Return [X, Y] of the center of cell containing provided text 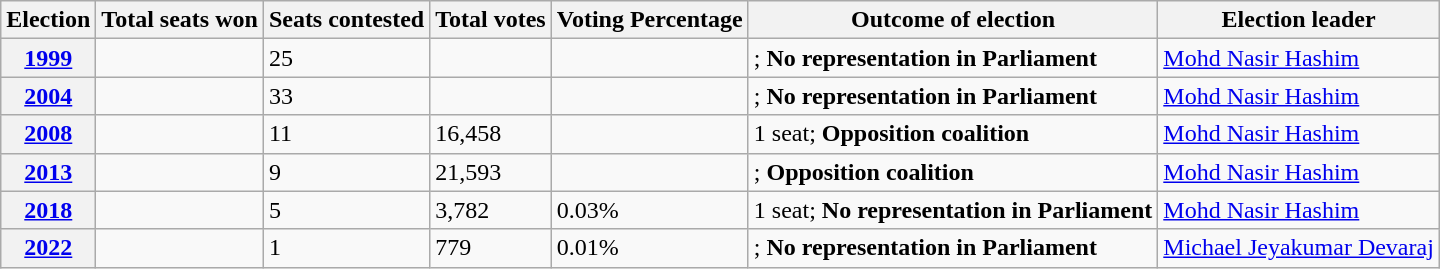
Total seats won [180, 20]
5 [346, 210]
0.03% [650, 210]
Election [48, 20]
Total votes [491, 20]
Election leader [1299, 20]
Voting Percentage [650, 20]
1 seat; No representation in Parliament [952, 210]
11 [346, 134]
3,782 [491, 210]
2008 [48, 134]
9 [346, 172]
2004 [48, 96]
1 [346, 248]
21,593 [491, 172]
779 [491, 248]
Michael Jeyakumar Devaraj [1299, 248]
Seats contested [346, 20]
; Opposition coalition [952, 172]
0.01% [650, 248]
16,458 [491, 134]
2022 [48, 248]
2013 [48, 172]
25 [346, 58]
1 seat; Opposition coalition [952, 134]
1999 [48, 58]
Outcome of election [952, 20]
33 [346, 96]
2018 [48, 210]
